For the text-containing cell, return its midpoint in [x, y] coordinate format. 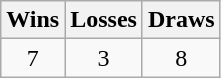
8 [181, 58]
Draws [181, 20]
3 [104, 58]
Losses [104, 20]
7 [33, 58]
Wins [33, 20]
